Return (x, y) of the center of cell containing provided text 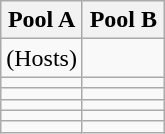
Pool B (123, 20)
Pool A (42, 20)
(Hosts) (42, 58)
